Provide the (X, Y) coordinate of the cell's center where the given text is located.  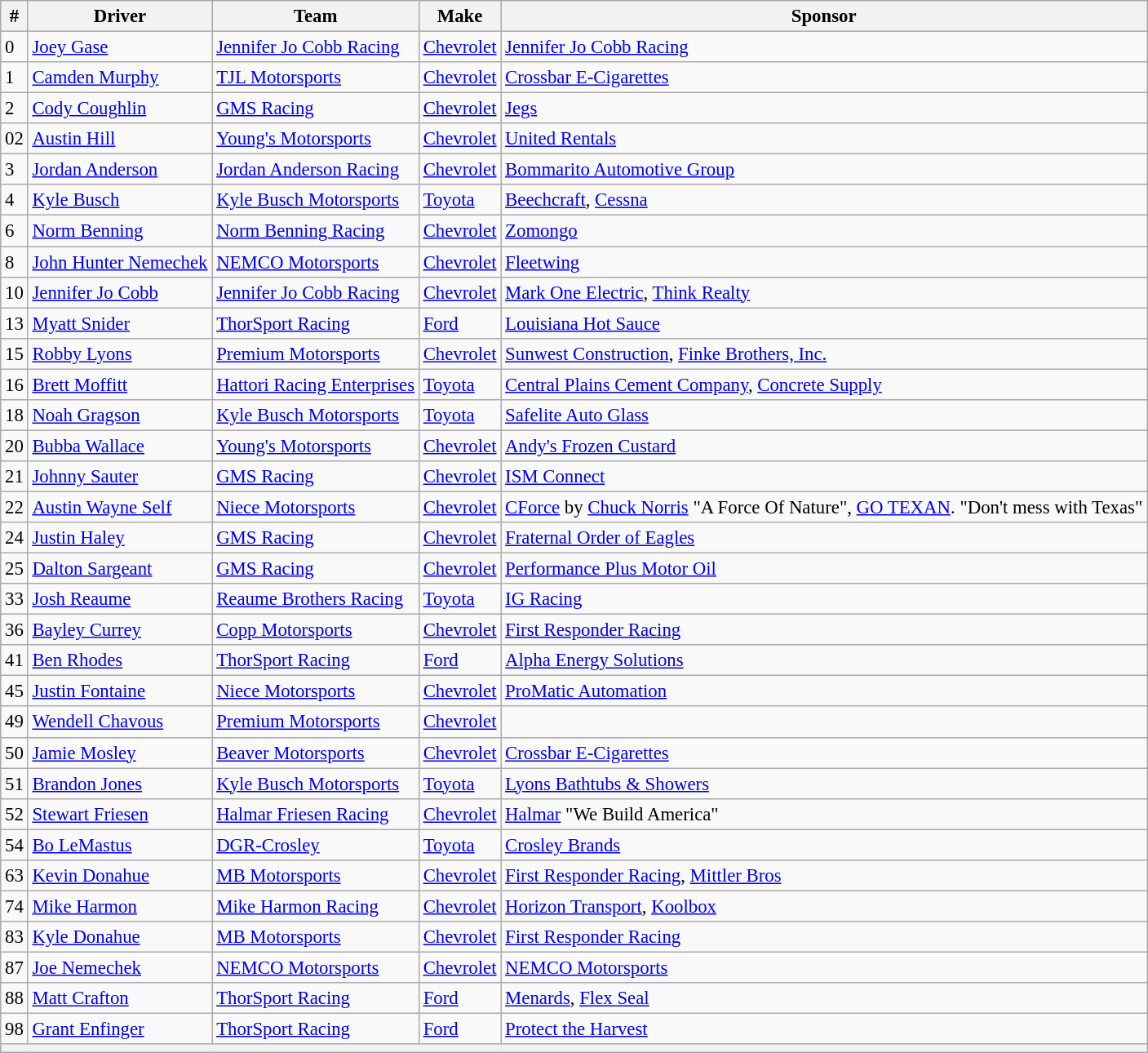
54 (15, 845)
Jordan Anderson Racing (316, 170)
98 (15, 1029)
United Rentals (824, 139)
74 (15, 906)
Dalton Sargeant (120, 569)
Jegs (824, 109)
Kevin Donahue (120, 876)
Halmar Friesen Racing (316, 814)
24 (15, 538)
Jordan Anderson (120, 170)
2 (15, 109)
18 (15, 415)
Performance Plus Motor Oil (824, 569)
Matt Crafton (120, 998)
8 (15, 262)
Sponsor (824, 16)
Kyle Donahue (120, 937)
Bo LeMastus (120, 845)
Beechcraft, Cessna (824, 200)
Jamie Mosley (120, 753)
Wendell Chavous (120, 722)
Bayley Currey (120, 630)
16 (15, 384)
Andy's Frozen Custard (824, 446)
21 (15, 477)
# (15, 16)
Cody Coughlin (120, 109)
41 (15, 660)
36 (15, 630)
Norm Benning (120, 231)
ISM Connect (824, 477)
49 (15, 722)
Noah Gragson (120, 415)
1 (15, 78)
Fraternal Order of Eagles (824, 538)
Joe Nemechek (120, 967)
DGR-Crosley (316, 845)
TJL Motorsports (316, 78)
33 (15, 599)
10 (15, 292)
Austin Wayne Self (120, 507)
83 (15, 937)
50 (15, 753)
First Responder Racing, Mittler Bros (824, 876)
Kyle Busch (120, 200)
Austin Hill (120, 139)
Ben Rhodes (120, 660)
88 (15, 998)
Make (459, 16)
Alpha Energy Solutions (824, 660)
IG Racing (824, 599)
Mark One Electric, Think Realty (824, 292)
Mike Harmon Racing (316, 906)
Bommarito Automotive Group (824, 170)
Grant Enfinger (120, 1029)
Copp Motorsports (316, 630)
Safelite Auto Glass (824, 415)
Jennifer Jo Cobb (120, 292)
6 (15, 231)
Mike Harmon (120, 906)
Reaume Brothers Racing (316, 599)
ProMatic Automation (824, 691)
4 (15, 200)
63 (15, 876)
CForce by Chuck Norris "A Force Of Nature", GO TEXAN. "Don't mess with Texas" (824, 507)
Justin Fontaine (120, 691)
Driver (120, 16)
52 (15, 814)
Fleetwing (824, 262)
25 (15, 569)
Norm Benning Racing (316, 231)
Hattori Racing Enterprises (316, 384)
Team (316, 16)
Sunwest Construction, Finke Brothers, Inc. (824, 353)
Menards, Flex Seal (824, 998)
John Hunter Nemechek (120, 262)
Brett Moffitt (120, 384)
Camden Murphy (120, 78)
Myatt Snider (120, 323)
Central Plains Cement Company, Concrete Supply (824, 384)
Robby Lyons (120, 353)
45 (15, 691)
Johnny Sauter (120, 477)
0 (15, 47)
Crosley Brands (824, 845)
Louisiana Hot Sauce (824, 323)
Horizon Transport, Koolbox (824, 906)
22 (15, 507)
Protect the Harvest (824, 1029)
Zomongo (824, 231)
Lyons Bathtubs & Showers (824, 784)
87 (15, 967)
20 (15, 446)
15 (15, 353)
Halmar "We Build America" (824, 814)
51 (15, 784)
Justin Haley (120, 538)
Stewart Friesen (120, 814)
Brandon Jones (120, 784)
Beaver Motorsports (316, 753)
02 (15, 139)
Bubba Wallace (120, 446)
Josh Reaume (120, 599)
3 (15, 170)
13 (15, 323)
Joey Gase (120, 47)
